Extract the [x, y] coordinate from the center of the cell holding the provided text.  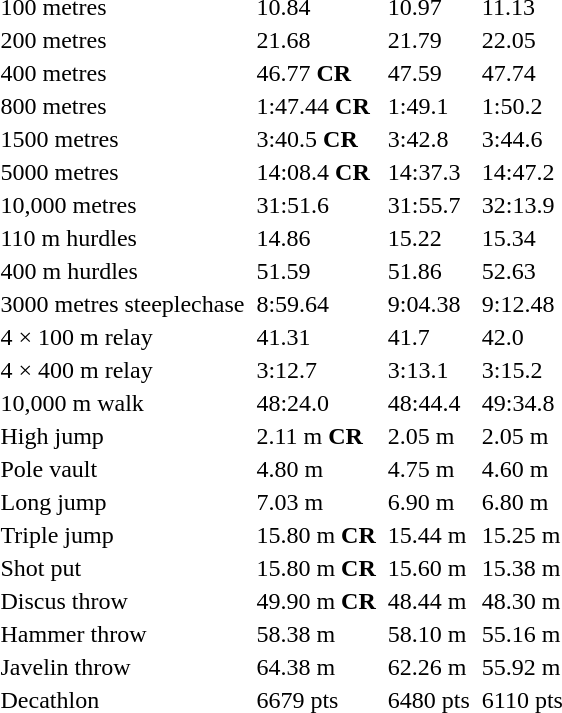
6.90 m [428, 502]
1:49.1 [428, 106]
4.75 m [428, 469]
15.44 m [428, 535]
46.77 CR [316, 73]
3:42.8 [428, 139]
2.05 m [428, 436]
48.44 m [428, 601]
41.31 [316, 337]
47.59 [428, 73]
14.86 [316, 238]
3:12.7 [316, 370]
21.68 [316, 40]
14:08.4 CR [316, 172]
58.10 m [428, 634]
8:59.64 [316, 304]
2.11 m CR [316, 436]
14:37.3 [428, 172]
31:51.6 [316, 205]
3:40.5 CR [316, 139]
62.26 m [428, 667]
49.90 m CR [316, 601]
7.03 m [316, 502]
51.86 [428, 271]
51.59 [316, 271]
58.38 m [316, 634]
48:24.0 [316, 403]
9:04.38 [428, 304]
3:13.1 [428, 370]
41.7 [428, 337]
15.22 [428, 238]
15.60 m [428, 568]
4.80 m [316, 469]
64.38 m [316, 667]
48:44.4 [428, 403]
21.79 [428, 40]
1:47.44 CR [316, 106]
31:55.7 [428, 205]
